Output the [x, y] coordinate of the center of the cell containing the given text.  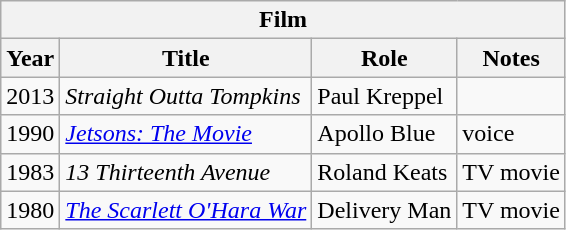
1990 [30, 134]
Apollo Blue [384, 134]
2013 [30, 96]
Notes [512, 58]
Jetsons: The Movie [186, 134]
Title [186, 58]
The Scarlett O'Hara War [186, 210]
13 Thirteenth Avenue [186, 172]
Film [284, 20]
Year [30, 58]
1983 [30, 172]
Paul Kreppel [384, 96]
1980 [30, 210]
Straight Outta Tompkins [186, 96]
Roland Keats [384, 172]
voice [512, 134]
Delivery Man [384, 210]
Role [384, 58]
